Provide the [X, Y] coordinate of the cell's center where the given text is located.  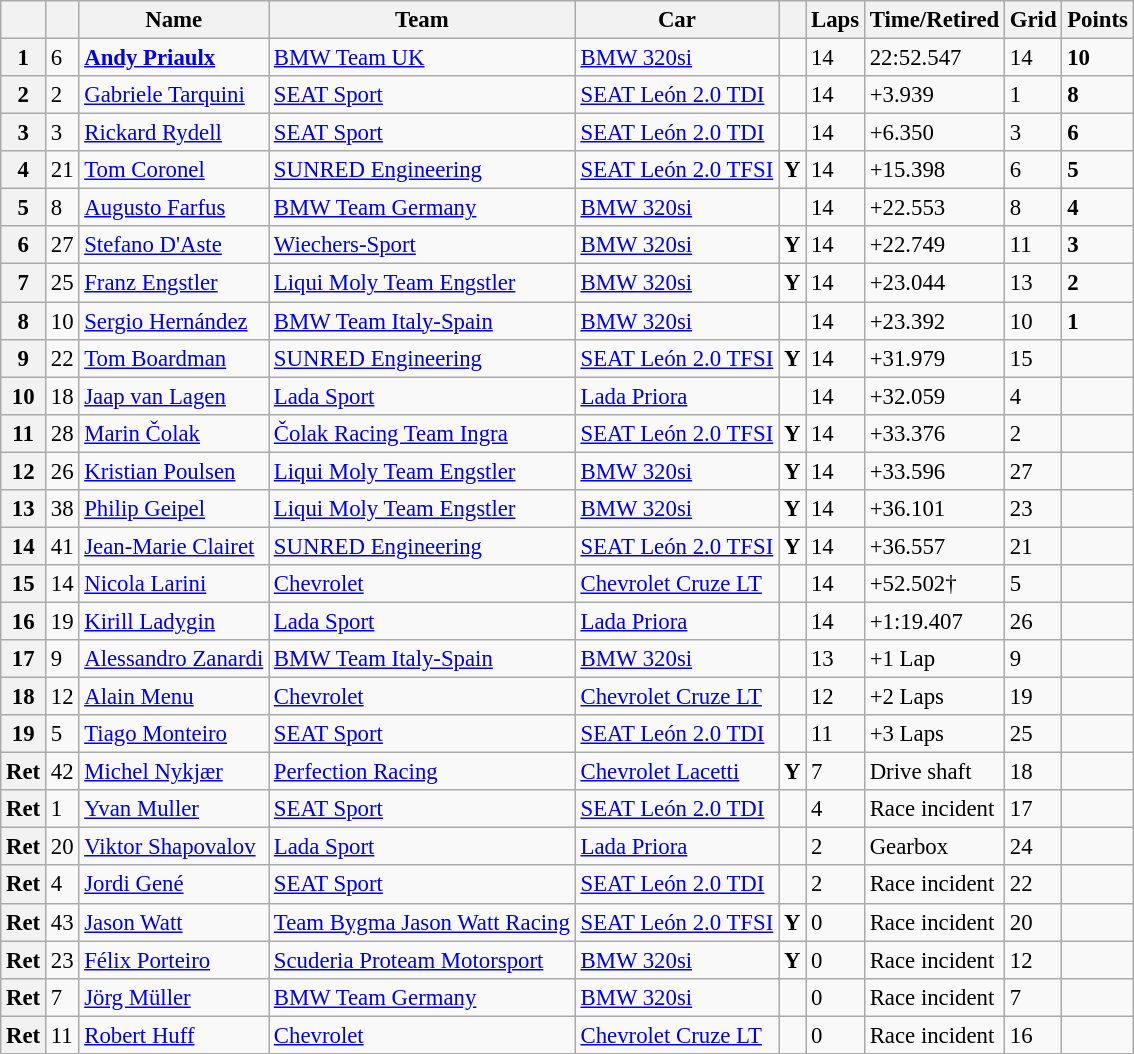
Team Bygma Jason Watt Racing [422, 922]
Name [174, 20]
Philip Geipel [174, 509]
Laps [836, 20]
+31.979 [934, 358]
+33.596 [934, 471]
+2 Laps [934, 697]
Car [676, 20]
Wiechers-Sport [422, 245]
24 [1032, 847]
Jason Watt [174, 922]
28 [62, 433]
Alain Menu [174, 697]
Points [1098, 20]
Nicola Larini [174, 584]
43 [62, 922]
Augusto Farfus [174, 208]
Rickard Rydell [174, 133]
+36.557 [934, 546]
Gearbox [934, 847]
Drive shaft [934, 772]
+36.101 [934, 509]
+6.350 [934, 133]
Félix Porteiro [174, 960]
Time/Retired [934, 20]
Viktor Shapovalov [174, 847]
Marin Čolak [174, 433]
Michel Nykjær [174, 772]
Franz Engstler [174, 283]
Alessandro Zanardi [174, 659]
Tom Boardman [174, 358]
Jaap van Lagen [174, 396]
+1:19.407 [934, 621]
+33.376 [934, 433]
Kirill Ladygin [174, 621]
Sergio Hernández [174, 321]
22:52.547 [934, 58]
+23.044 [934, 283]
+22.553 [934, 208]
+52.502† [934, 584]
Jörg Müller [174, 997]
Robert Huff [174, 1035]
+22.749 [934, 245]
Scuderia Proteam Motorsport [422, 960]
41 [62, 546]
Gabriele Tarquini [174, 95]
Yvan Muller [174, 809]
Kristian Poulsen [174, 471]
BMW Team UK [422, 58]
+3 Laps [934, 734]
Tiago Monteiro [174, 734]
+32.059 [934, 396]
Perfection Racing [422, 772]
+1 Lap [934, 659]
Grid [1032, 20]
+3.939 [934, 95]
Stefano D'Aste [174, 245]
Jean-Marie Clairet [174, 546]
42 [62, 772]
Čolak Racing Team Ingra [422, 433]
Andy Priaulx [174, 58]
Team [422, 20]
Jordi Gené [174, 885]
38 [62, 509]
Tom Coronel [174, 170]
+15.398 [934, 170]
Chevrolet Lacetti [676, 772]
+23.392 [934, 321]
